Extract the (X, Y) coordinate from the center of the cell holding the provided text.  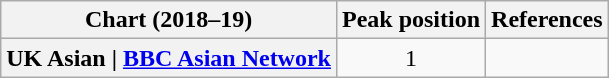
1 (410, 58)
Chart (2018–19) (169, 20)
Peak position (410, 20)
UK Asian | BBC Asian Network (169, 58)
References (548, 20)
